Find where the given text appears and provide that cell's center as [X, Y] coordinate. 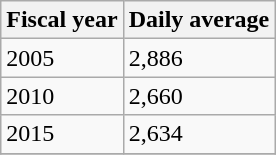
Daily average [199, 20]
Fiscal year [62, 20]
2,634 [199, 134]
2005 [62, 58]
2,886 [199, 58]
2,660 [199, 96]
2010 [62, 96]
2015 [62, 134]
